Identify which cell holds the provided text, then report its [x, y] central coordinate. 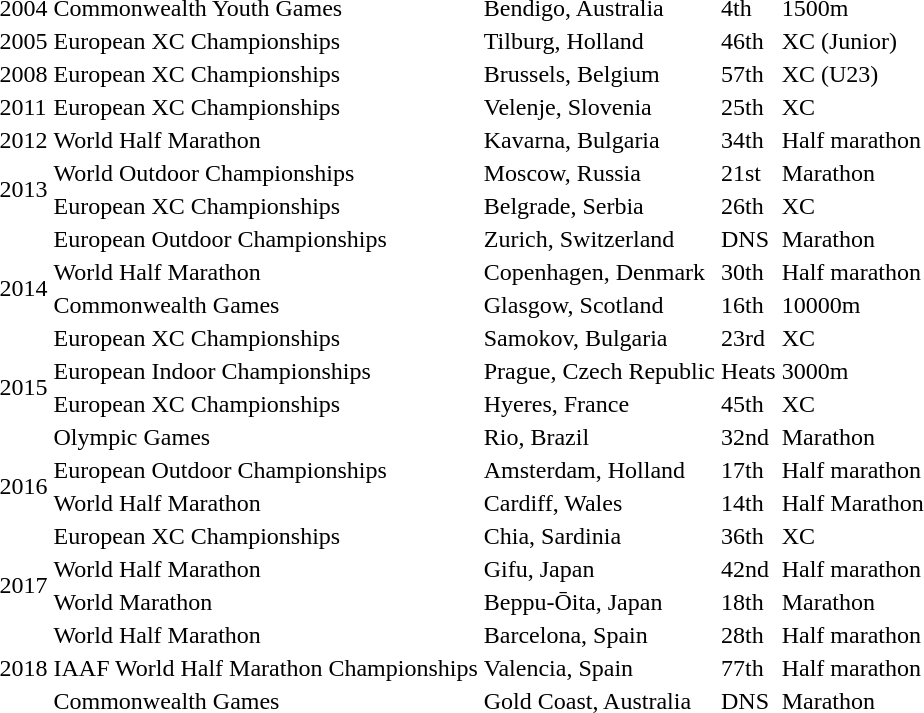
Beppu-Ōita, Japan [599, 602]
21st [749, 173]
16th [749, 305]
25th [749, 107]
30th [749, 272]
57th [749, 74]
46th [749, 41]
Amsterdam, Holland [599, 470]
14th [749, 503]
Valencia, Spain [599, 668]
18th [749, 602]
Belgrade, Serbia [599, 206]
Gifu, Japan [599, 569]
Velenje, Slovenia [599, 107]
45th [749, 404]
36th [749, 536]
World Outdoor Championships [266, 173]
DNS [749, 239]
Moscow, Russia [599, 173]
28th [749, 635]
Cardiff, Wales [599, 503]
Tilburg, Holland [599, 41]
Commonwealth Games [266, 305]
Zurich, Switzerland [599, 239]
23rd [749, 338]
Chia, Sardinia [599, 536]
34th [749, 140]
Olympic Games [266, 437]
Hyeres, France [599, 404]
Prague, Czech Republic [599, 371]
Glasgow, Scotland [599, 305]
IAAF World Half Marathon Championships [266, 668]
Copenhagen, Denmark [599, 272]
Barcelona, Spain [599, 635]
Kavarna, Bulgaria [599, 140]
42nd [749, 569]
26th [749, 206]
Samokov, Bulgaria [599, 338]
77th [749, 668]
Brussels, Belgium [599, 74]
17th [749, 470]
32nd [749, 437]
Rio, Brazil [599, 437]
European Indoor Championships [266, 371]
Heats [749, 371]
World Marathon [266, 602]
